Capture the cell that displays the provided text and extract its [X, Y] central coordinate. 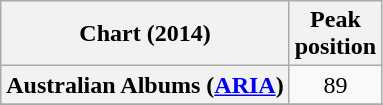
89 [335, 85]
Peakposition [335, 34]
Chart (2014) [145, 34]
Australian Albums (ARIA) [145, 85]
